Provide the (X, Y) coordinate of the cell's center where the given text is located.  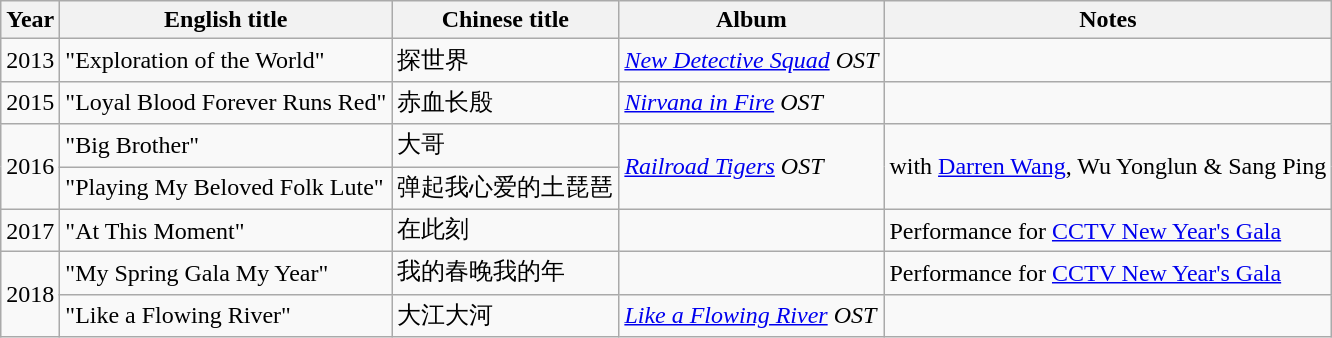
New Detective Squad OST (752, 60)
2016 (30, 166)
Album (752, 20)
大哥 (506, 146)
Like a Flowing River OST (752, 316)
"Like a Flowing River" (226, 316)
"Playing My Beloved Folk Lute" (226, 188)
"Big Brother" (226, 146)
"Exploration of the World" (226, 60)
2013 (30, 60)
Year (30, 20)
with Darren Wang, Wu Yonglun & Sang Ping (1108, 166)
2017 (30, 230)
大江大河 (506, 316)
2018 (30, 294)
我的春晚我的年 (506, 274)
Railroad Tigers OST (752, 166)
Notes (1108, 20)
"Loyal Blood Forever Runs Red" (226, 102)
English title (226, 20)
Nirvana in Fire OST (752, 102)
2015 (30, 102)
在此刻 (506, 230)
赤血长殷 (506, 102)
探世界 (506, 60)
"At This Moment" (226, 230)
弹起我心爱的土琵琶 (506, 188)
"My Spring Gala My Year" (226, 274)
Chinese title (506, 20)
